Locate the cell with the specified text and output its (X, Y) center coordinate. 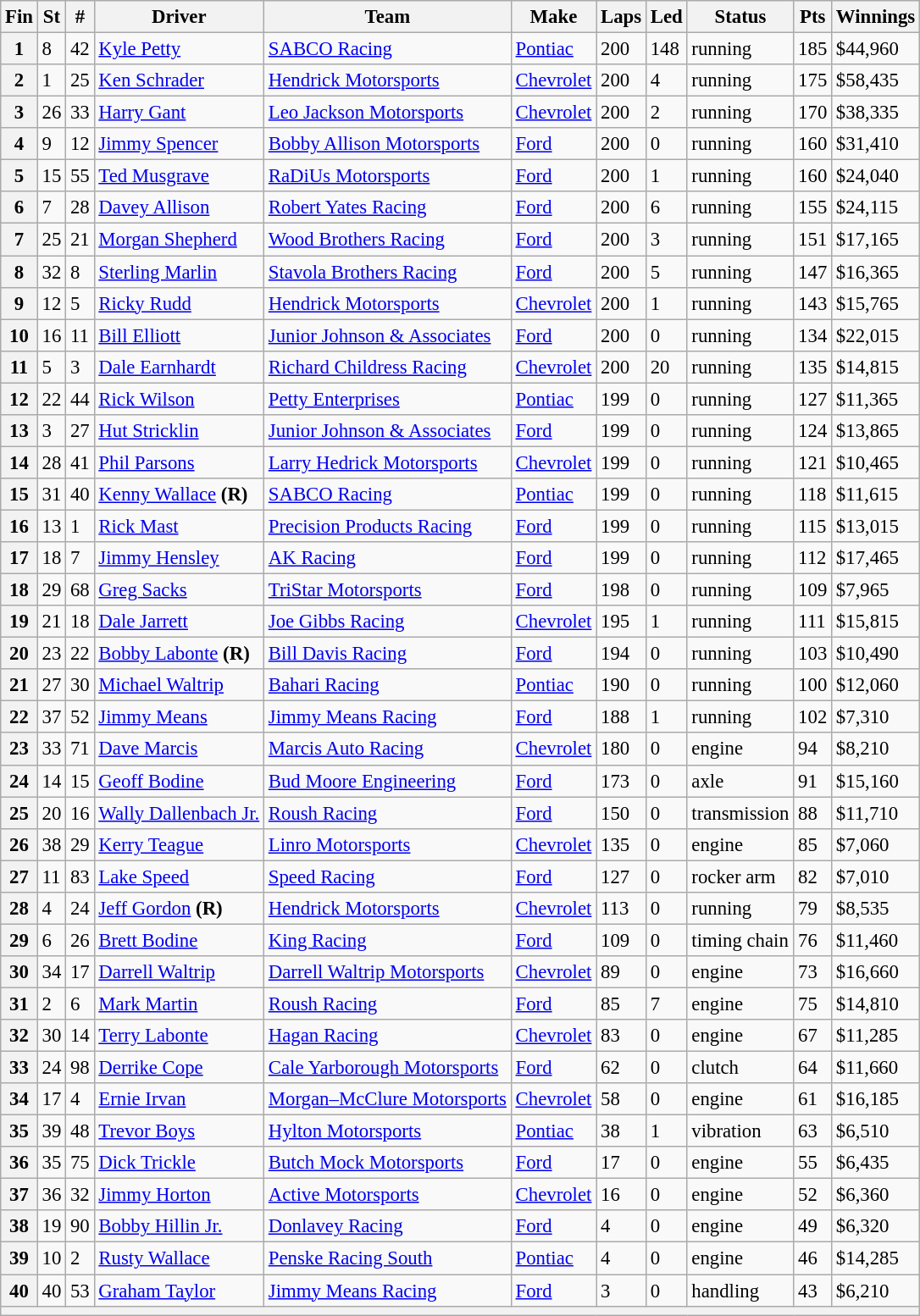
Bud Moore Engineering (387, 781)
Davey Allison (179, 207)
Morgan–McClure Motorsports (387, 1099)
190 (622, 685)
143 (813, 303)
$10,490 (876, 654)
Cale Yarborough Motorsports (387, 1068)
82 (813, 876)
Marcis Auto Racing (387, 749)
$16,365 (876, 272)
Terry Labonte (179, 1036)
$12,060 (876, 685)
vibration (740, 1131)
Speed Racing (387, 876)
$14,285 (876, 1258)
Kenny Wallace (R) (179, 495)
Fin (19, 17)
63 (813, 1131)
170 (813, 113)
147 (813, 272)
91 (813, 781)
62 (622, 1068)
$15,765 (876, 303)
$7,010 (876, 876)
173 (622, 781)
Joe Gibbs Racing (387, 622)
46 (813, 1258)
Michael Waltrip (179, 685)
$14,810 (876, 1004)
76 (813, 940)
$8,210 (876, 749)
Ken Schrader (179, 80)
68 (80, 590)
90 (80, 1227)
58 (622, 1099)
44 (80, 399)
$7,060 (876, 844)
$31,410 (876, 144)
43 (813, 1291)
Stavola Brothers Racing (387, 272)
Driver (179, 17)
Graham Taylor (179, 1291)
Ted Musgrave (179, 176)
Precision Products Racing (387, 526)
61 (813, 1099)
Team (387, 17)
$16,660 (876, 972)
Richard Childress Racing (387, 367)
Jeff Gordon (R) (179, 909)
$58,435 (876, 80)
Bobby Labonte (R) (179, 654)
Rick Wilson (179, 399)
71 (80, 749)
Kerry Teague (179, 844)
# (80, 17)
Phil Parsons (179, 462)
Bobby Allison Motorsports (387, 144)
Harry Gant (179, 113)
79 (813, 909)
clutch (740, 1068)
rocker arm (740, 876)
$11,285 (876, 1036)
148 (666, 49)
Hut Stricklin (179, 431)
185 (813, 49)
67 (813, 1036)
$11,365 (876, 399)
$16,185 (876, 1099)
Larry Hedrick Motorsports (387, 462)
$10,465 (876, 462)
94 (813, 749)
Linro Motorsports (387, 844)
102 (813, 717)
Wood Brothers Racing (387, 240)
Dick Trickle (179, 1163)
$13,865 (876, 431)
Jimmy Means (179, 717)
115 (813, 526)
Jimmy Hensley (179, 558)
Greg Sacks (179, 590)
Kyle Petty (179, 49)
194 (622, 654)
$44,960 (876, 49)
Dave Marcis (179, 749)
Donlavey Racing (387, 1227)
$22,015 (876, 335)
$7,965 (876, 590)
Hagan Racing (387, 1036)
Bobby Hillin Jr. (179, 1227)
98 (80, 1068)
Jimmy Spencer (179, 144)
100 (813, 685)
$6,510 (876, 1131)
$17,165 (876, 240)
Dale Jarrett (179, 622)
112 (813, 558)
175 (813, 80)
Mark Martin (179, 1004)
Hylton Motorsports (387, 1131)
195 (622, 622)
Dale Earnhardt (179, 367)
Rusty Wallace (179, 1258)
$11,710 (876, 813)
89 (622, 972)
Sterling Marlin (179, 272)
Bahari Racing (387, 685)
axle (740, 781)
64 (813, 1068)
$24,040 (876, 176)
88 (813, 813)
Bill Elliott (179, 335)
113 (622, 909)
Bill Davis Racing (387, 654)
150 (622, 813)
53 (80, 1291)
handling (740, 1291)
41 (80, 462)
Geoff Bodine (179, 781)
Make (553, 17)
AK Racing (387, 558)
103 (813, 654)
timing chain (740, 940)
Darrell Waltrip (179, 972)
48 (80, 1131)
$11,460 (876, 940)
$7,310 (876, 717)
Robert Yates Racing (387, 207)
Leo Jackson Motorsports (387, 113)
Ernie Irvan (179, 1099)
Status (740, 17)
$38,335 (876, 113)
Butch Mock Motorsports (387, 1163)
$11,615 (876, 495)
Morgan Shepherd (179, 240)
188 (622, 717)
$6,435 (876, 1163)
134 (813, 335)
$15,815 (876, 622)
$8,535 (876, 909)
Ricky Rudd (179, 303)
124 (813, 431)
$17,465 (876, 558)
Winnings (876, 17)
121 (813, 462)
Rick Mast (179, 526)
$6,320 (876, 1227)
155 (813, 207)
180 (622, 749)
$6,210 (876, 1291)
151 (813, 240)
Darrell Waltrip Motorsports (387, 972)
$15,160 (876, 781)
$13,015 (876, 526)
118 (813, 495)
$11,660 (876, 1068)
$24,115 (876, 207)
Derrike Cope (179, 1068)
Penske Racing South (387, 1258)
RaDiUs Motorsports (387, 176)
Active Motorsports (387, 1195)
49 (813, 1227)
Jimmy Horton (179, 1195)
$14,815 (876, 367)
Petty Enterprises (387, 399)
Laps (622, 17)
Pts (813, 17)
198 (622, 590)
Lake Speed (179, 876)
Brett Bodine (179, 940)
73 (813, 972)
St (51, 17)
111 (813, 622)
TriStar Motorsports (387, 590)
transmission (740, 813)
Trevor Boys (179, 1131)
$6,360 (876, 1195)
42 (80, 49)
Wally Dallenbach Jr. (179, 813)
Led (666, 17)
King Racing (387, 940)
